Output the [x, y] coordinate of the center of the cell containing the given text.  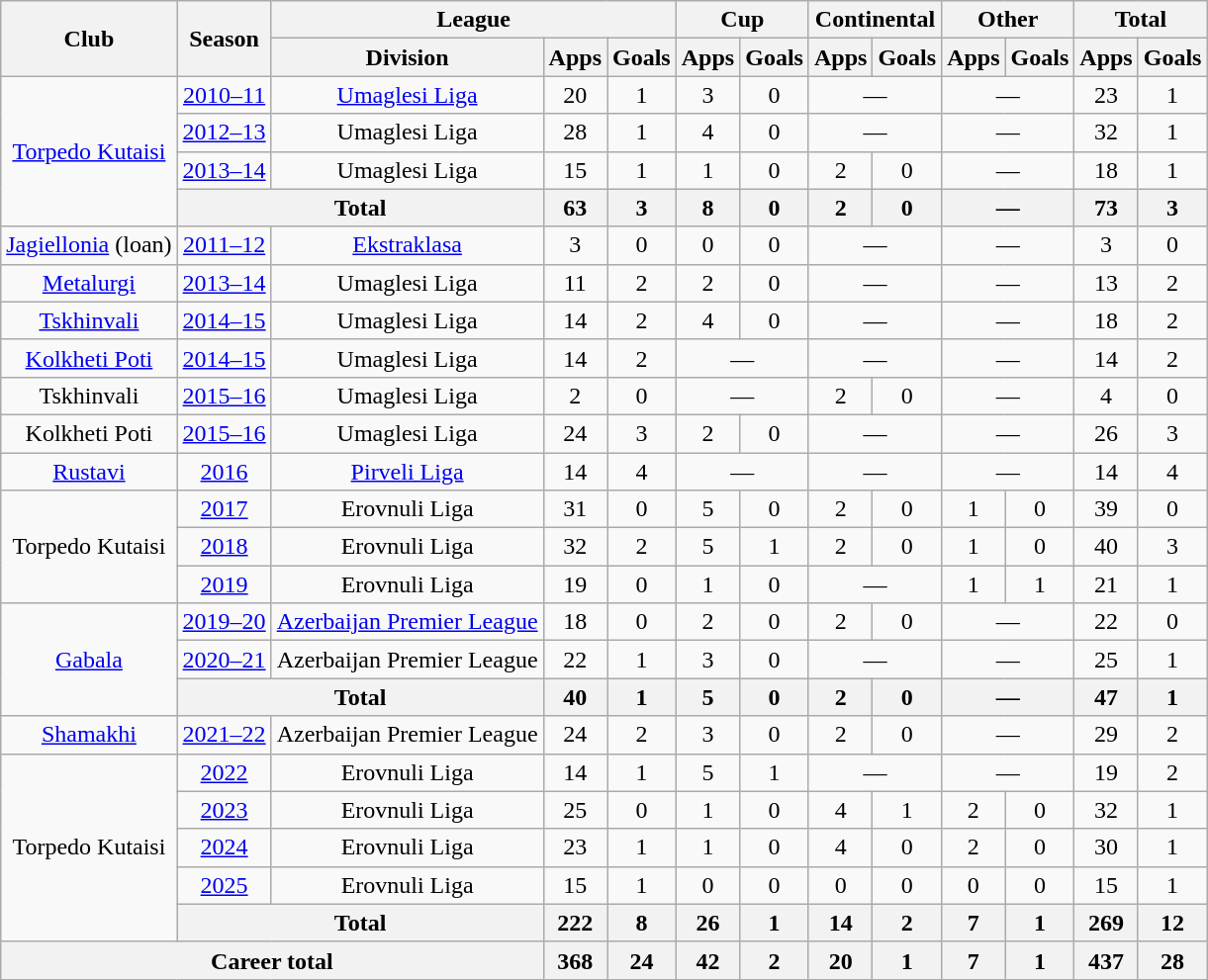
2023 [224, 810]
Gabala [89, 660]
13 [1106, 283]
2018 [224, 547]
Metalurgi [89, 283]
12 [1172, 923]
2019 [224, 584]
21 [1106, 584]
2021–22 [224, 735]
269 [1106, 923]
42 [707, 960]
222 [575, 923]
2017 [224, 509]
Pirveli Liga [408, 472]
47 [1106, 697]
437 [1106, 960]
Club [89, 39]
Rustavi [89, 472]
30 [1106, 847]
Division [408, 57]
2010–11 [224, 95]
2011–12 [224, 245]
31 [575, 509]
2016 [224, 472]
2020–21 [224, 660]
Cup [742, 20]
29 [1106, 735]
Season [224, 39]
11 [575, 283]
Jagiellonia (loan) [89, 245]
39 [1106, 509]
2025 [224, 885]
Continental [875, 20]
Career total [272, 960]
Other [1008, 20]
League [473, 20]
2019–20 [224, 622]
2022 [224, 772]
2012–13 [224, 133]
Shamakhi [89, 735]
73 [1106, 208]
2024 [224, 847]
63 [575, 208]
Ekstraklasa [408, 245]
368 [575, 960]
